Search for the cell housing the specified text and yield its (X, Y) center coordinate. 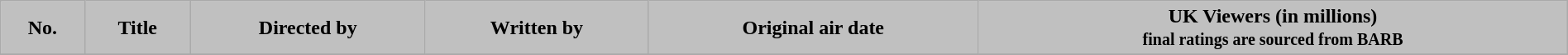
Directed by (308, 28)
No. (43, 28)
Title (137, 28)
Original air date (814, 28)
UK Viewers (in millions)final ratings are sourced from BARB (1273, 28)
Written by (536, 28)
